Detect which cell encompasses the target text, then output its [x, y] center coordinate. 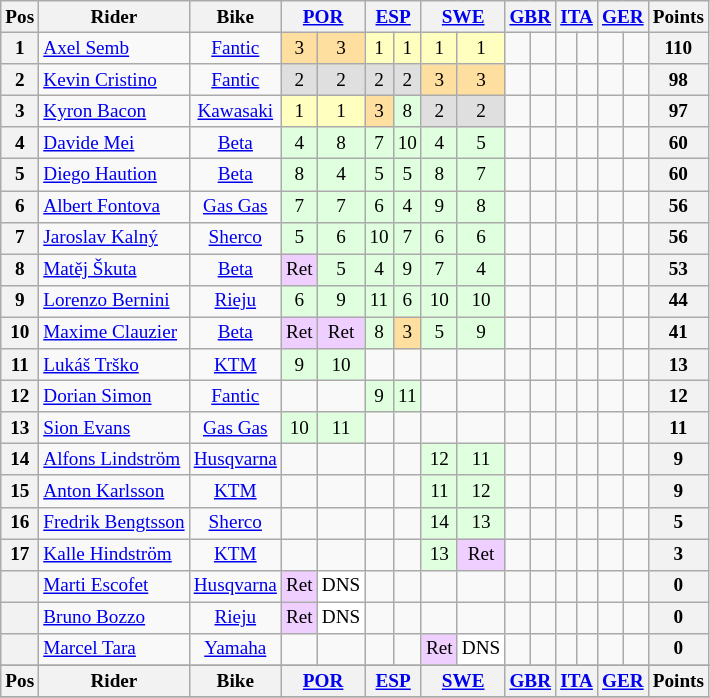
Yamaha [235, 649]
98 [678, 80]
Axel Semb [114, 48]
Marti Escofet [114, 586]
Kevin Cristino [114, 80]
Davide Mei [114, 143]
44 [678, 301]
Diego Haution [114, 175]
Albert Fontova [114, 206]
15 [20, 491]
Dorian Simon [114, 396]
17 [20, 554]
Alfons Lindström [114, 460]
53 [678, 270]
Kawasaki [235, 111]
Matěj Škuta [114, 270]
Kalle Hindström [114, 554]
16 [20, 523]
Marcel Tara [114, 649]
110 [678, 48]
Anton Karlsson [114, 491]
Lorenzo Bernini [114, 301]
Lukáš Trško [114, 365]
Kyron Bacon [114, 111]
97 [678, 111]
Sion Evans [114, 428]
Jaroslav Kalný [114, 238]
Maxime Clauzier [114, 333]
41 [678, 333]
Bruno Bozzo [114, 618]
Fredrik Bengtsson [114, 523]
